Extract the [x, y] coordinate from the center of the cell holding the provided text.  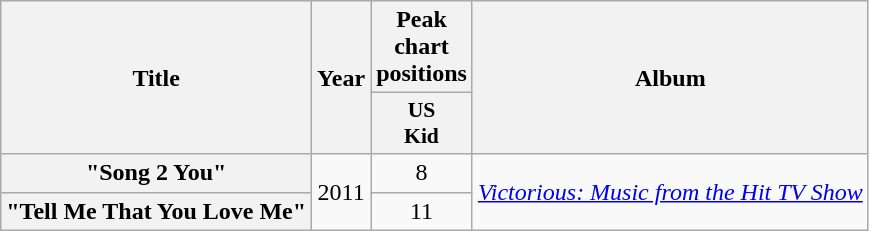
"Tell Me That You Love Me" [156, 211]
Peak chart positions [422, 47]
Victorious: Music from the Hit TV Show [670, 192]
Year [342, 78]
Title [156, 78]
8 [422, 173]
2011 [342, 192]
Album [670, 78]
11 [422, 211]
"Song 2 You" [156, 173]
USKid [422, 124]
